Extract the (X, Y) coordinate from the center of the cell holding the provided text.  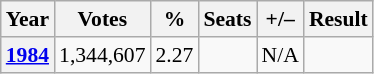
+/– (280, 19)
% (175, 19)
Votes (102, 19)
Year (28, 19)
1984 (28, 55)
Result (338, 19)
Seats (227, 19)
1,344,607 (102, 55)
N/A (280, 55)
2.27 (175, 55)
